From the cell containing the given text, extract its center point as (x, y) coordinate. 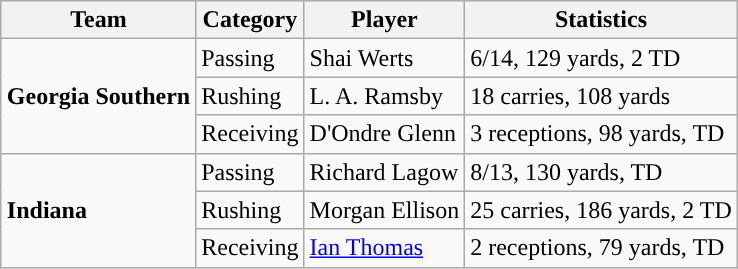
Shai Werts (384, 58)
Morgan Ellison (384, 210)
2 receptions, 79 yards, TD (602, 248)
25 carries, 186 yards, 2 TD (602, 210)
L. A. Ramsby (384, 96)
8/13, 130 yards, TD (602, 172)
Richard Lagow (384, 172)
3 receptions, 98 yards, TD (602, 134)
6/14, 129 yards, 2 TD (602, 58)
Statistics (602, 20)
Georgia Southern (98, 96)
Indiana (98, 210)
Ian Thomas (384, 248)
D'Ondre Glenn (384, 134)
Category (250, 20)
Team (98, 20)
Player (384, 20)
18 carries, 108 yards (602, 96)
